Return the (x, y) coordinate for the center point of the cell that contains the specified text.  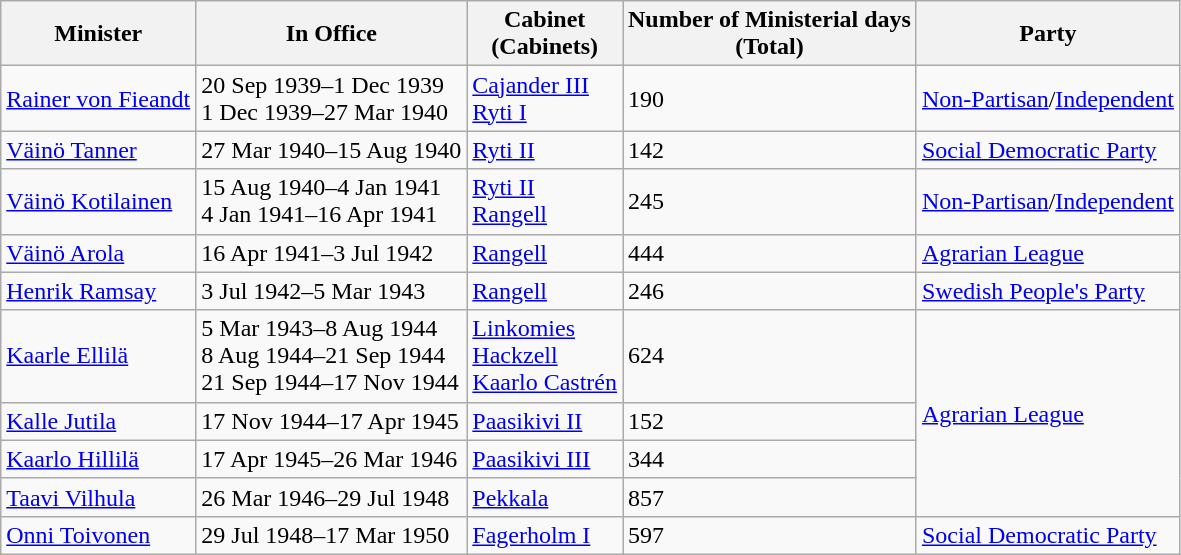
Kaarle Ellilä (98, 356)
3 Jul 1942–5 Mar 1943 (332, 291)
Minister (98, 34)
Swedish People's Party (1048, 291)
Ryti II (545, 150)
LinkomiesHackzellKaarlo Castrén (545, 356)
20 Sep 1939–1 Dec 19391 Dec 1939–27 Mar 1940 (332, 98)
Taavi Vilhula (98, 497)
Paasikivi III (545, 459)
245 (769, 202)
Kaarlo Hillilä (98, 459)
17 Apr 1945–26 Mar 1946 (332, 459)
Kalle Jutila (98, 421)
Väinö Kotilainen (98, 202)
15 Aug 1940–4 Jan 19414 Jan 1941–16 Apr 1941 (332, 202)
444 (769, 253)
Pekkala (545, 497)
Fagerholm I (545, 535)
26 Mar 1946–29 Jul 1948 (332, 497)
344 (769, 459)
857 (769, 497)
Onni Toivonen (98, 535)
246 (769, 291)
27 Mar 1940–15 Aug 1940 (332, 150)
142 (769, 150)
Party (1048, 34)
Väinö Arola (98, 253)
29 Jul 1948–17 Mar 1950 (332, 535)
Number of Ministerial days (Total) (769, 34)
Rainer von Fieandt (98, 98)
597 (769, 535)
Cajander IIIRyti I (545, 98)
16 Apr 1941–3 Jul 1942 (332, 253)
Väinö Tanner (98, 150)
624 (769, 356)
5 Mar 1943–8 Aug 19448 Aug 1944–21 Sep 194421 Sep 1944–17 Nov 1944 (332, 356)
Paasikivi II (545, 421)
17 Nov 1944–17 Apr 1945 (332, 421)
Cabinet(Cabinets) (545, 34)
Ryti IIRangell (545, 202)
152 (769, 421)
In Office (332, 34)
190 (769, 98)
Henrik Ramsay (98, 291)
